From the cell containing the given text, extract its center point as (x, y) coordinate. 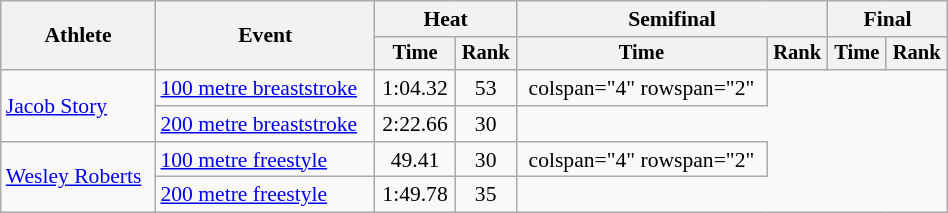
Wesley Roberts (78, 178)
49.41 (415, 160)
1:04.32 (415, 88)
200 metre breaststroke (265, 124)
100 metre breaststroke (265, 88)
Final (888, 19)
Event (265, 36)
53 (486, 88)
100 metre freestyle (265, 160)
Heat (446, 19)
Athlete (78, 36)
35 (486, 195)
Jacob Story (78, 106)
2:22.66 (415, 124)
1:49.78 (415, 195)
200 metre freestyle (265, 195)
Semifinal (672, 19)
